Detect which cell encompasses the target text, then output its [x, y] center coordinate. 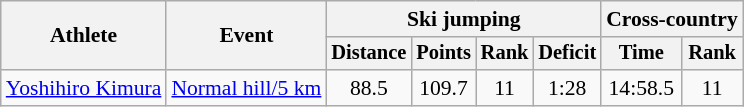
88.5 [368, 88]
Event [246, 36]
Yoshihiro Kimura [84, 88]
Athlete [84, 36]
Deficit [567, 54]
Normal hill/5 km [246, 88]
Distance [368, 54]
109.7 [443, 88]
Time [641, 54]
Points [443, 54]
Cross-country [672, 19]
1:28 [567, 88]
Ski jumping [464, 19]
14:58.5 [641, 88]
